From the cell containing the given text, extract its center point as [X, Y] coordinate. 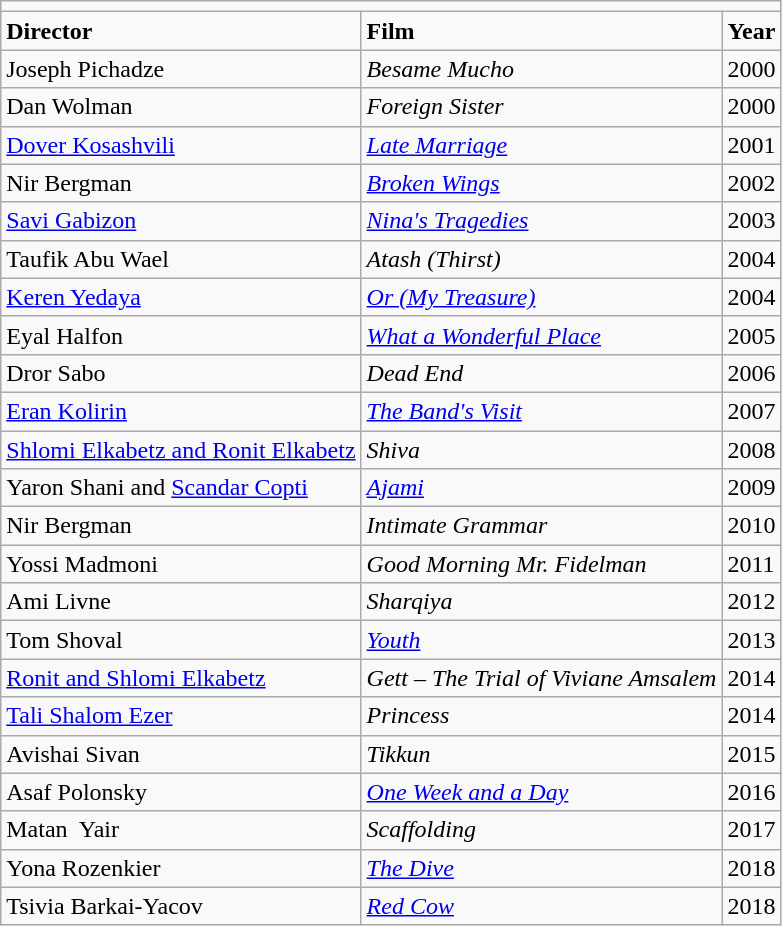
2015 [752, 754]
Youth [542, 640]
2009 [752, 488]
What a Wonderful Place [542, 335]
2001 [752, 145]
2013 [752, 640]
2005 [752, 335]
Yona Rozenkier [181, 868]
The Dive [542, 868]
Director [181, 31]
Ajami [542, 488]
Atash (Thirst) [542, 259]
The Band's Visit [542, 411]
Tikkun [542, 754]
2003 [752, 221]
Yaron Shani and Scandar Copti [181, 488]
Dan Wolman [181, 107]
2010 [752, 526]
Dror Sabo [181, 373]
Dover Kosashvili [181, 145]
2007 [752, 411]
Nina's Tragedies [542, 221]
Red Cow [542, 906]
Tsivia Barkai-Yacov [181, 906]
Shlomi Elkabetz and Ronit Elkabetz [181, 449]
Gett – The Trial of Viviane Amsalem [542, 678]
Eran Kolirin [181, 411]
Joseph Pichadze [181, 69]
Ronit and Shlomi Elkabetz [181, 678]
Matan Yair [181, 830]
Year [752, 31]
Tali Shalom Ezer [181, 716]
Ami Livne [181, 602]
2012 [752, 602]
Besame Mucho [542, 69]
Foreign Sister [542, 107]
Avishai Sivan [181, 754]
Intimate Grammar [542, 526]
Film [542, 31]
Keren Yedaya [181, 297]
2008 [752, 449]
Late Marriage [542, 145]
Shiva [542, 449]
Asaf Polonsky [181, 792]
Eyal Halfon [181, 335]
2017 [752, 830]
Sharqiya [542, 602]
Tom Shoval [181, 640]
Princess [542, 716]
2002 [752, 183]
Dead End [542, 373]
Good Morning Mr. Fidelman [542, 564]
Broken Wings [542, 183]
Scaffolding [542, 830]
One Week and a Day [542, 792]
Taufik Abu Wael [181, 259]
Or (My Treasure) [542, 297]
Yossi Madmoni [181, 564]
2011 [752, 564]
2016 [752, 792]
2006 [752, 373]
Savi Gabizon [181, 221]
